Scan for the cell matching the given text and deliver its [x, y] coordinate at center. 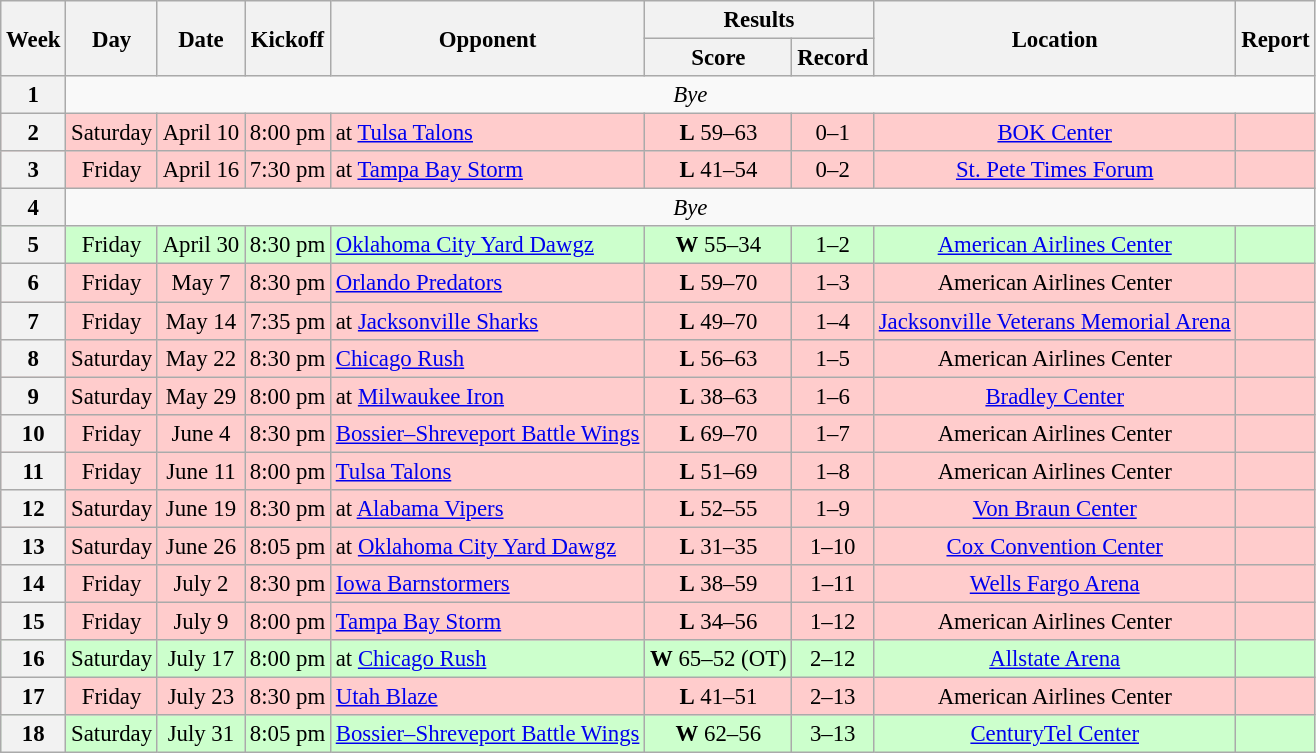
1–8 [832, 471]
April 30 [200, 245]
17 [34, 697]
1–6 [832, 396]
Von Braun Center [1054, 509]
W 55–34 [718, 245]
11 [34, 471]
W 62–56 [718, 734]
1–4 [832, 321]
L 56–63 [718, 358]
L 59–70 [718, 283]
July 9 [200, 621]
L 49–70 [718, 321]
Kickoff [288, 38]
2 [34, 133]
1–10 [832, 546]
L 34–56 [718, 621]
July 23 [200, 697]
July 17 [200, 659]
1–3 [832, 283]
Results [760, 20]
May 7 [200, 283]
L 38–59 [718, 584]
Utah Blaze [487, 697]
3 [34, 170]
L 41–54 [718, 170]
7:35 pm [288, 321]
CenturyTel Center [1054, 734]
L 41–51 [718, 697]
4 [34, 208]
Cox Convention Center [1054, 546]
Chicago Rush [487, 358]
6 [34, 283]
W 65–52 (OT) [718, 659]
1–9 [832, 509]
Wells Fargo Arena [1054, 584]
9 [34, 396]
at Tampa Bay Storm [487, 170]
10 [34, 433]
Date [200, 38]
0–2 [832, 170]
16 [34, 659]
Tampa Bay Storm [487, 621]
Week [34, 38]
3–13 [832, 734]
12 [34, 509]
0–1 [832, 133]
Report [1276, 38]
May 22 [200, 358]
May 29 [200, 396]
Day [112, 38]
at Jacksonville Sharks [487, 321]
L 69–70 [718, 433]
L 51–69 [718, 471]
1–7 [832, 433]
Allstate Arena [1054, 659]
June 4 [200, 433]
June 26 [200, 546]
June 19 [200, 509]
L 38–63 [718, 396]
1 [34, 95]
L 59–63 [718, 133]
Oklahoma City Yard Dawgz [487, 245]
L 31–35 [718, 546]
2–13 [832, 697]
Score [718, 58]
St. Pete Times Forum [1054, 170]
May 14 [200, 321]
8 [34, 358]
Iowa Barnstormers [487, 584]
at Chicago Rush [487, 659]
Orlando Predators [487, 283]
Bradley Center [1054, 396]
7 [34, 321]
Opponent [487, 38]
7:30 pm [288, 170]
Tulsa Talons [487, 471]
14 [34, 584]
April 16 [200, 170]
1–11 [832, 584]
1–5 [832, 358]
1–2 [832, 245]
18 [34, 734]
July 2 [200, 584]
Record [832, 58]
1–12 [832, 621]
BOK Center [1054, 133]
2–12 [832, 659]
15 [34, 621]
Location [1054, 38]
June 11 [200, 471]
at Milwaukee Iron [487, 396]
at Oklahoma City Yard Dawgz [487, 546]
at Alabama Vipers [487, 509]
Jacksonville Veterans Memorial Arena [1054, 321]
at Tulsa Talons [487, 133]
5 [34, 245]
April 10 [200, 133]
July 31 [200, 734]
L 52–55 [718, 509]
13 [34, 546]
